Pinpoint the cell where the given text exists, returning its [X, Y] midpoint coordinate. 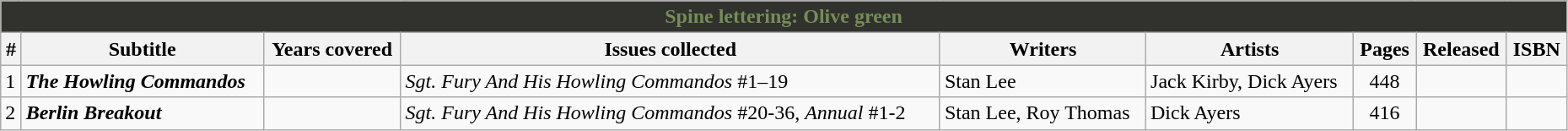
Issues collected [670, 49]
Years covered [332, 49]
ISBN [1537, 49]
2 [11, 113]
1 [11, 81]
Sgt. Fury And His Howling Commandos #20-36, Annual #1-2 [670, 113]
Released [1462, 49]
416 [1385, 113]
Berlin Breakout [142, 113]
Stan Lee [1043, 81]
Dick Ayers [1250, 113]
The Howling Commandos [142, 81]
# [11, 49]
Artists [1250, 49]
Writers [1043, 49]
Sgt. Fury And His Howling Commandos #1–19 [670, 81]
Pages [1385, 49]
Stan Lee, Roy Thomas [1043, 113]
Spine lettering: Olive green [784, 17]
Jack Kirby, Dick Ayers [1250, 81]
Subtitle [142, 49]
448 [1385, 81]
